Detect which cell encompasses the target text, then output its (x, y) center coordinate. 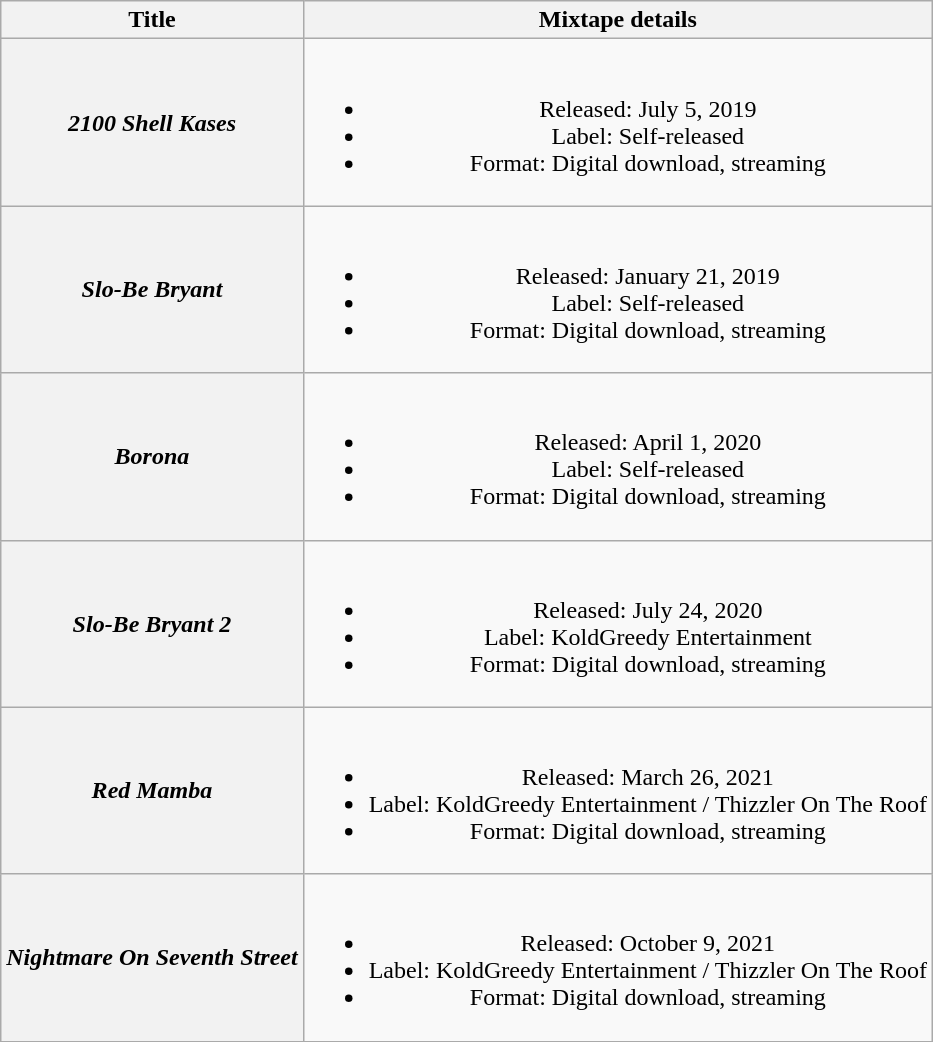
Slo-Be Bryant 2 (152, 624)
Released: January 21, 2019Label: Self-releasedFormat: Digital download, streaming (618, 290)
Title (152, 20)
Borona (152, 456)
Released: July 24, 2020Label: KoldGreedy EntertainmentFormat: Digital download, streaming (618, 624)
Released: July 5, 2019Label: Self-releasedFormat: Digital download, streaming (618, 122)
Released: October 9, 2021Label: KoldGreedy Entertainment / Thizzler On The RoofFormat: Digital download, streaming (618, 958)
Slo-Be Bryant (152, 290)
Released: March 26, 2021Label: KoldGreedy Entertainment / Thizzler On The RoofFormat: Digital download, streaming (618, 790)
Mixtape details (618, 20)
2100 Shell Kases (152, 122)
Released: April 1, 2020Label: Self-releasedFormat: Digital download, streaming (618, 456)
Red Mamba (152, 790)
Nightmare On Seventh Street (152, 958)
